Determine the (x, y) coordinate at the center of the cell enclosing the given text.  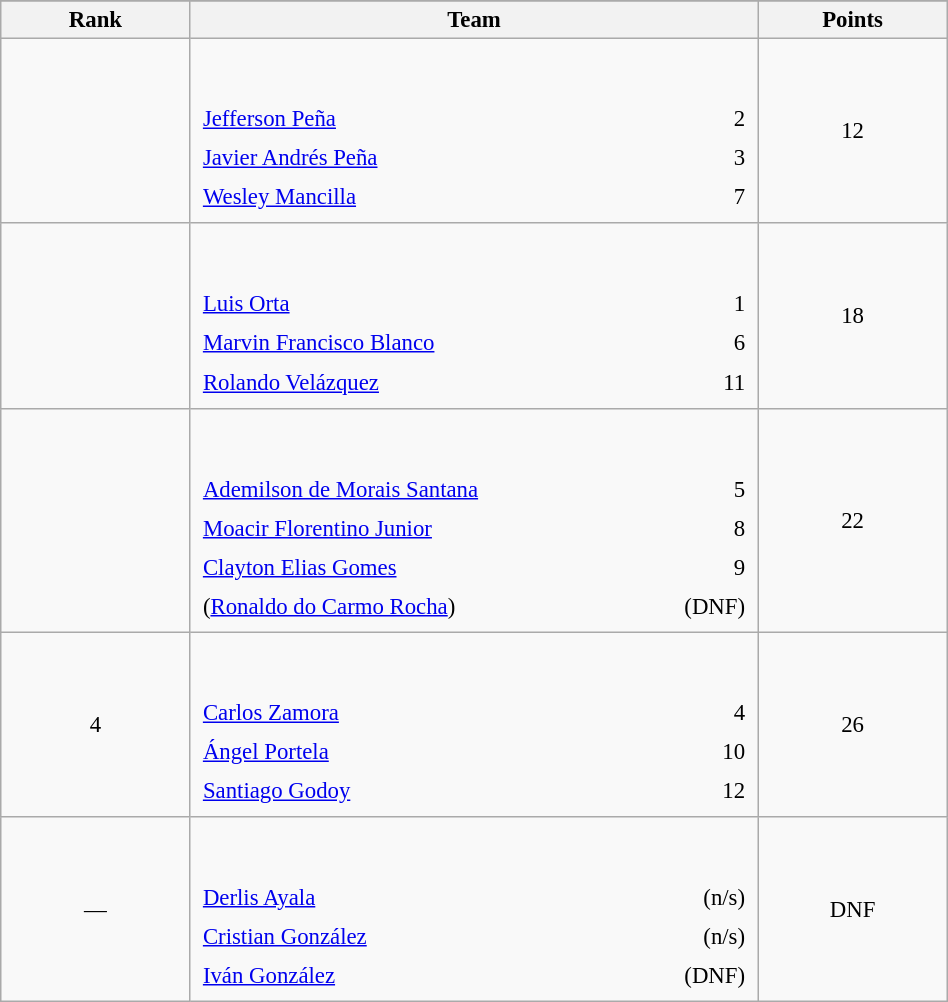
Carlos Zamora 4 Ángel Portela 10 Santiago Godoy 12 (474, 724)
18 (852, 316)
Wesley Mancilla (444, 197)
Santiago Godoy (426, 791)
6 (718, 343)
DNF (852, 910)
10 (704, 752)
Cristian González (394, 937)
26 (852, 724)
Clayton Elias Gomes (418, 567)
Moacir Florentino Junior (418, 528)
Derlis Ayala (n/s) Cristian González (n/s) Iván González (DNF) (474, 910)
8 (695, 528)
5 (695, 489)
22 (852, 520)
(Ronaldo do Carmo Rocha) (418, 606)
Ángel Portela (426, 752)
Jefferson Peña (444, 119)
11 (718, 382)
Luis Orta 1 Marvin Francisco Blanco 6 Rolando Velázquez 11 (474, 316)
1 (718, 304)
Carlos Zamora (426, 713)
Ademilson de Morais Santana (418, 489)
Jefferson Peña 2 Javier Andrés Peña 3 Wesley Mancilla 7 (474, 132)
Javier Andrés Peña (444, 158)
9 (695, 567)
Ademilson de Morais Santana 5 Moacir Florentino Junior 8 Clayton Elias Gomes 9 (Ronaldo do Carmo Rocha) (DNF) (474, 520)
Iván González (394, 976)
Derlis Ayala (394, 897)
7 (722, 197)
Points (852, 20)
2 (722, 119)
3 (722, 158)
Team (474, 20)
Marvin Francisco Blanco (441, 343)
Rank (96, 20)
Rolando Velázquez (441, 382)
Luis Orta (441, 304)
— (96, 910)
